For the text-containing cell, return its midpoint in (X, Y) coordinate format. 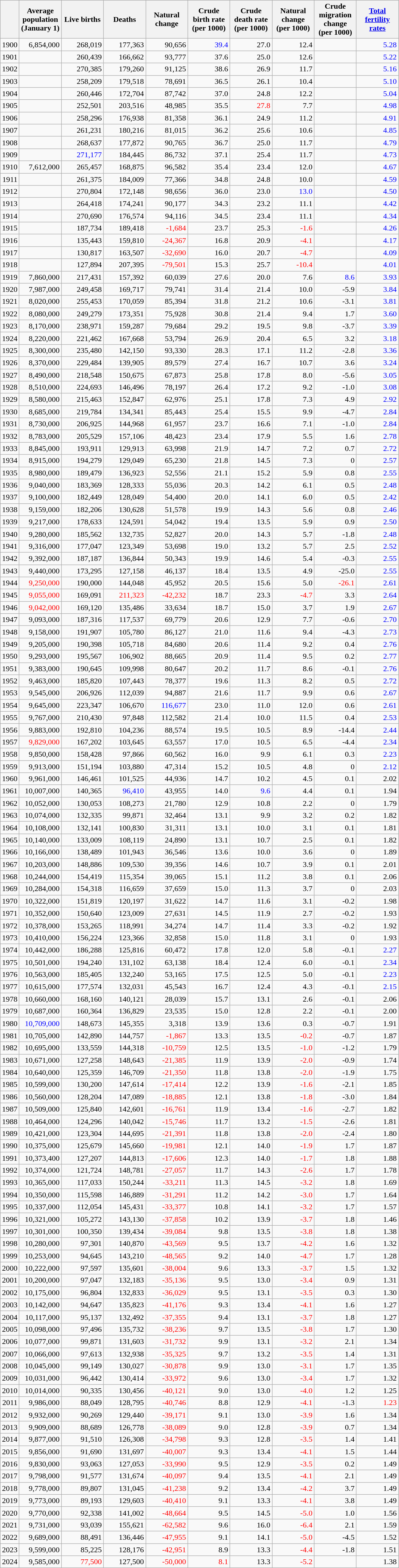
4.59 (377, 179)
179,518 (125, 81)
10,709,000 (41, 1023)
10,007,000 (41, 791)
2.02 (377, 779)
144,695 (125, 1133)
6,854,000 (41, 45)
15.3 (209, 265)
1955 (10, 717)
1.0 (335, 1513)
-5.2 (293, 1562)
26.4 (209, 387)
1900 (10, 45)
94,116 (167, 216)
152,847 (125, 400)
84,680 (167, 644)
270,690 (82, 216)
128,204 (82, 1097)
249,279 (82, 314)
9,909,000 (41, 1427)
1974 (10, 950)
-38,089 (167, 1427)
107,443 (125, 681)
8,915,000 (41, 461)
221,462 (82, 338)
2.64 (377, 595)
144,968 (125, 424)
91,510 (82, 1439)
224,693 (82, 387)
132,735 (125, 534)
9,689,000 (41, 1537)
2.92 (377, 400)
130,200 (82, 1085)
-62,582 (167, 1525)
1.74 (377, 1060)
10,222,000 (41, 1268)
159,287 (125, 326)
123,349 (125, 546)
-2.8 (335, 350)
1967 (10, 864)
130,456 (125, 1391)
132,031 (125, 987)
172,148 (125, 192)
1915 (10, 228)
129,440 (125, 1415)
260,446 (82, 94)
157,106 (125, 436)
7,860,000 (41, 277)
-1.5 (293, 1121)
87,742 (167, 94)
118,991 (125, 925)
-40,097 (167, 1476)
96,442 (82, 1378)
10,442,000 (41, 950)
7.6 (293, 277)
1997 (10, 1231)
147,089 (125, 1097)
90,335 (82, 1391)
1.85 (377, 1085)
34.8 (209, 179)
29.2 (209, 326)
129,603 (125, 1500)
5.16 (377, 69)
31,622 (167, 901)
1.46 (377, 1219)
10,142,000 (41, 1305)
1.80 (377, 1133)
38.6 (209, 69)
1969 (10, 889)
217,431 (82, 277)
270,804 (82, 192)
98,656 (167, 192)
-37,355 (167, 1317)
19.4 (209, 522)
9,856,000 (41, 1452)
28.3 (209, 350)
8,300,000 (41, 350)
177,872 (125, 142)
1956 (10, 730)
-1.2 (335, 1048)
3.81 (377, 302)
4.09 (377, 253)
2010 (10, 1391)
120,197 (125, 901)
67,873 (167, 375)
153,265 (82, 925)
-10,759 (167, 1048)
9,217,000 (41, 522)
7.1 (293, 424)
1978 (10, 999)
133,009 (82, 840)
147,614 (125, 1085)
21.8 (209, 461)
88,574 (167, 730)
1977 (10, 987)
2018 (10, 1488)
2003 (10, 1305)
112,582 (167, 717)
2023 (10, 1550)
2008 (10, 1366)
2.7 (293, 913)
134,341 (125, 412)
1950 (10, 656)
-4.3 (335, 632)
1936 (10, 485)
1964 (10, 828)
1986 (10, 1097)
-1,684 (167, 228)
1981 (10, 1036)
1.78 (377, 1170)
25.7 (251, 265)
140,870 (125, 1244)
-33,377 (167, 1207)
150,675 (125, 375)
10,117,000 (41, 1317)
-19,981 (167, 1146)
140,121 (125, 999)
182,449 (82, 497)
9,440,000 (41, 571)
158,428 (82, 754)
1983 (10, 1060)
31.4 (209, 289)
112,039 (125, 693)
10,052,000 (41, 803)
65,230 (167, 461)
1949 (10, 644)
Crude birth rate (per 1000) (209, 19)
-17,606 (167, 1158)
103,880 (125, 767)
17.2 (251, 387)
-34,798 (167, 1439)
9,778,000 (41, 1488)
191,907 (82, 632)
1958 (10, 754)
96,804 (82, 1293)
79,684 (167, 326)
24,890 (167, 840)
4.34 (377, 216)
93,777 (167, 57)
194,279 (82, 461)
-40,746 (167, 1403)
1972 (10, 925)
77,500 (82, 1562)
1975 (10, 962)
3.36 (377, 350)
43,955 (167, 791)
28,039 (167, 999)
Natural change (per 1000) (293, 19)
1937 (10, 497)
-43,569 (167, 1244)
88,049 (82, 1403)
210,430 (82, 717)
109,530 (125, 864)
146,889 (125, 1195)
1951 (10, 669)
2.57 (377, 461)
10,421,000 (41, 1133)
1971 (10, 913)
91,690 (82, 1452)
1985 (10, 1085)
131,603 (125, 1341)
1932 (10, 436)
32,464 (167, 816)
139,434 (125, 1231)
48,423 (167, 436)
80,647 (167, 669)
1960 (10, 779)
10,705,000 (41, 1036)
1904 (10, 94)
169,120 (82, 608)
5.6 (293, 509)
47,314 (167, 767)
10,560,000 (41, 1097)
2.12 (377, 767)
1998 (10, 1244)
10,098,000 (41, 1329)
1976 (10, 975)
1938 (10, 509)
10,077,000 (41, 1341)
1913 (10, 204)
132,492 (125, 1317)
8,020,000 (41, 302)
1906 (10, 118)
177,047 (82, 546)
-31,291 (167, 1195)
52,556 (167, 473)
1907 (10, 130)
-33,990 (167, 1464)
2021 (10, 1525)
190,000 (82, 583)
4.73 (377, 155)
265,457 (82, 167)
-21,391 (167, 1133)
3.08 (377, 387)
9,961,000 (41, 779)
4.79 (377, 142)
184,009 (125, 179)
182,206 (82, 509)
-39,084 (167, 1231)
26.1 (251, 81)
9,829,000 (41, 742)
9,383,000 (41, 669)
-41,238 (167, 1488)
127,258 (82, 1060)
-42,951 (167, 1550)
205,529 (82, 436)
258,209 (82, 81)
260,439 (82, 57)
170,059 (125, 302)
1987 (10, 1109)
-2.1 (335, 1085)
131,045 (125, 1488)
135,601 (125, 1268)
11.5 (293, 717)
60,039 (167, 277)
62,976 (167, 400)
4.50 (377, 192)
-17,414 (167, 1085)
178,633 (82, 522)
1980 (10, 1023)
89,807 (82, 1488)
10,464,000 (41, 1121)
115,598 (82, 1195)
117,537 (125, 620)
8,980,000 (41, 473)
108,119 (125, 840)
2011 (10, 1403)
-38,004 (167, 1268)
127,500 (125, 1562)
2.50 (377, 522)
2.00 (377, 1011)
1928 (10, 387)
141,002 (125, 1513)
1909 (10, 155)
1990 (10, 1146)
10,203,000 (41, 864)
1919 (10, 277)
1.94 (377, 791)
7,987,000 (41, 289)
183,369 (82, 485)
169,091 (82, 595)
63,138 (167, 962)
36.0 (209, 192)
258,296 (82, 118)
264,418 (82, 204)
1952 (10, 681)
1943 (10, 571)
1982 (10, 1048)
3.60 (377, 314)
8,580,000 (41, 400)
1992 (10, 1170)
10,410,000 (41, 938)
4.17 (377, 240)
10,374,000 (41, 1170)
-2.4 (335, 1133)
185,405 (82, 975)
-33,211 (167, 1183)
125,359 (82, 1072)
11.0 (251, 705)
4.01 (377, 265)
-40,121 (167, 1391)
1944 (10, 583)
131,697 (125, 1452)
27.0 (251, 45)
93,039 (82, 1525)
1925 (10, 350)
100,830 (125, 828)
1973 (10, 938)
1.51 (377, 1550)
52,827 (167, 534)
63,998 (167, 448)
100,350 (82, 1231)
78,377 (167, 681)
185,562 (82, 534)
1966 (10, 852)
10,322,000 (41, 901)
157,392 (125, 277)
8,783,000 (41, 436)
2016 (10, 1464)
142,890 (82, 1036)
20.4 (251, 338)
173,295 (82, 571)
95,137 (82, 1317)
34.5 (209, 216)
9,850,000 (41, 754)
-5.9 (335, 289)
121,724 (82, 1170)
-4.5 (335, 1537)
106,670 (125, 705)
20.7 (251, 253)
10,615,000 (41, 987)
144,813 (125, 1158)
Crude death rate (per 1000) (251, 19)
89,579 (167, 363)
126,778 (125, 1427)
-40,007 (167, 1452)
-37,858 (167, 1219)
10,031,000 (41, 1378)
1.2 (335, 1391)
2.42 (377, 497)
10,563,000 (41, 975)
8,510,000 (41, 387)
1931 (10, 424)
12.3 (209, 1158)
1.89 (377, 852)
9,798,000 (41, 1476)
136,446 (125, 1537)
53,165 (167, 975)
1947 (10, 620)
50,343 (167, 558)
5.28 (377, 45)
9,770,000 (41, 1513)
1999 (10, 1256)
92,338 (82, 1513)
3.05 (377, 375)
54,042 (167, 522)
103,645 (125, 742)
123,009 (125, 913)
8,845,000 (41, 448)
89,193 (82, 1500)
135,732 (125, 1329)
17.0 (209, 742)
10,599,000 (41, 1085)
10,671,000 (41, 1060)
81,358 (167, 118)
Live births (82, 19)
9,773,000 (41, 1500)
128,795 (125, 1403)
1935 (10, 473)
144,757 (125, 1036)
27.4 (209, 363)
101,525 (125, 779)
2.52 (377, 546)
4.4 (293, 791)
1.23 (377, 1403)
1.59 (377, 1525)
5.04 (377, 94)
10,350,000 (41, 1195)
9,055,000 (41, 595)
78,691 (167, 81)
85,225 (82, 1550)
97,496 (82, 1329)
129,049 (125, 461)
148,886 (82, 864)
135,486 (125, 608)
8,220,000 (41, 338)
10,108,000 (41, 828)
106,902 (125, 656)
15.7 (209, 999)
25.3 (251, 228)
2006 (10, 1341)
179,260 (125, 69)
150,244 (125, 1183)
37.6 (209, 57)
-38,236 (167, 1329)
186,288 (82, 950)
86,732 (167, 155)
132,240 (125, 975)
-21,385 (167, 1060)
206,925 (82, 424)
116,677 (167, 705)
193,911 (82, 448)
-0.9 (335, 1060)
10,200,000 (41, 1280)
167,202 (82, 742)
108,273 (125, 803)
45,543 (167, 987)
144,048 (125, 583)
9,645,000 (41, 705)
5.10 (377, 81)
136,844 (125, 558)
252,501 (82, 106)
31,311 (167, 828)
189,418 (125, 228)
19.0 (209, 546)
-32,690 (167, 253)
2.70 (377, 620)
88,689 (82, 1427)
90,269 (82, 1415)
195,567 (82, 656)
3.9 (293, 864)
129,913 (125, 448)
1996 (10, 1219)
10.4 (293, 81)
-4.0 (293, 1391)
223,347 (82, 705)
20.5 (209, 583)
25.6 (251, 130)
146,709 (125, 1072)
3.93 (377, 277)
172,704 (125, 94)
21.0 (209, 632)
20.2 (209, 669)
Natural change (167, 19)
207,395 (125, 265)
1963 (10, 816)
10,045,000 (41, 1366)
91,577 (82, 1476)
8,685,000 (41, 412)
46,137 (167, 571)
17.9 (251, 436)
37.1 (209, 155)
9,830,000 (41, 1464)
2.78 (377, 436)
131,102 (125, 962)
185,820 (82, 681)
1961 (10, 791)
-30,878 (167, 1366)
21.6 (209, 693)
2005 (10, 1329)
194,240 (82, 962)
1927 (10, 375)
4.26 (377, 228)
2.77 (377, 656)
145,355 (125, 1023)
9,093,000 (41, 620)
2013 (10, 1427)
2019 (10, 1500)
146,496 (125, 387)
128,333 (125, 485)
1.9 (335, 608)
1914 (10, 216)
-35,325 (167, 1354)
155,621 (125, 1525)
-15,746 (167, 1121)
130,027 (125, 1366)
1946 (10, 608)
8.1 (209, 1562)
Crude migration change (per 1000) (335, 19)
94,645 (82, 1256)
2014 (10, 1439)
112,054 (82, 1207)
109,998 (125, 669)
154,318 (82, 889)
37,659 (167, 889)
1.56 (377, 1513)
130,414 (125, 1378)
15.1 (209, 877)
4.67 (377, 167)
1921 (10, 302)
1.75 (377, 1072)
-10.4 (293, 265)
1.28 (377, 1256)
1.52 (377, 1537)
2.15 (377, 987)
1926 (10, 363)
4.8 (293, 767)
1959 (10, 767)
-1,867 (167, 1036)
9,100,000 (41, 497)
123,304 (82, 1133)
105,718 (125, 644)
93,330 (167, 350)
-50,000 (167, 1562)
36,546 (167, 852)
23.3 (251, 595)
1948 (10, 632)
1994 (10, 1195)
127,053 (125, 1464)
1903 (10, 81)
-42,232 (167, 595)
97,848 (125, 717)
1.98 (377, 901)
139,905 (125, 363)
55,036 (167, 485)
211,323 (125, 595)
1.92 (377, 925)
132,335 (82, 816)
37.0 (209, 94)
8,080,000 (41, 314)
125,816 (125, 950)
173,351 (125, 314)
9,883,000 (41, 730)
-27,057 (167, 1170)
2015 (10, 1452)
176,574 (125, 216)
9,040,000 (41, 485)
126,308 (125, 1439)
10,074,000 (41, 816)
4.91 (377, 118)
97,597 (82, 1268)
1934 (10, 461)
144,318 (125, 1048)
9,316,000 (41, 546)
10,253,000 (41, 1256)
255,453 (82, 302)
94,887 (167, 693)
206,926 (82, 693)
143,210 (125, 1256)
142,601 (125, 1109)
-35,136 (167, 1280)
23,535 (167, 1011)
131,674 (125, 1476)
94,647 (82, 1305)
229,484 (82, 363)
3.24 (377, 363)
127,894 (82, 265)
184,445 (125, 155)
10,687,000 (41, 1011)
187,187 (82, 558)
1939 (10, 522)
10,140,000 (41, 840)
8,170,000 (41, 326)
9,250,000 (41, 583)
51,578 (167, 509)
168,160 (82, 999)
1923 (10, 326)
2002 (10, 1293)
78,197 (167, 387)
2012 (10, 1415)
123,366 (125, 938)
-6.4 (293, 1525)
24.9 (251, 118)
1957 (10, 742)
1941 (10, 546)
117,033 (82, 1183)
69,779 (167, 620)
1940 (10, 534)
9,986,000 (41, 1403)
35.5 (209, 106)
10,375,000 (41, 1146)
156,224 (82, 938)
105,780 (125, 632)
116,659 (125, 889)
1908 (10, 142)
187,734 (82, 228)
-14.4 (335, 730)
-2.7 (335, 1109)
1916 (10, 240)
101,943 (125, 852)
115,354 (125, 877)
10,373,400 (41, 1158)
Total fertility rates (377, 19)
10,321,000 (41, 1219)
125,679 (82, 1146)
36.2 (209, 130)
2001 (10, 1280)
86,127 (167, 632)
104,236 (125, 730)
1.35 (377, 1366)
91,125 (167, 69)
54,400 (167, 497)
Deaths (125, 19)
5.22 (377, 57)
90,765 (167, 142)
154,419 (82, 877)
1.91 (377, 1023)
97,866 (125, 754)
5.8 (293, 950)
3,318 (167, 1023)
-21,350 (167, 1072)
105,272 (82, 1219)
36.5 (209, 81)
2017 (10, 1476)
9,599,000 (41, 1550)
145,431 (125, 1207)
2020 (10, 1513)
132,833 (125, 1293)
27,631 (167, 913)
4.5 (293, 779)
142,150 (125, 350)
31.8 (209, 302)
235,480 (82, 350)
10,301,000 (41, 1231)
27.8 (251, 106)
63,557 (167, 742)
1988 (10, 1121)
2.6 (293, 999)
268,637 (82, 142)
132,183 (125, 1280)
90,177 (167, 204)
-5.6 (335, 375)
7.2 (293, 448)
96,410 (125, 791)
268,019 (82, 45)
-33,972 (167, 1378)
261,375 (82, 179)
271,177 (82, 155)
2009 (10, 1378)
2.01 (377, 864)
151,819 (82, 901)
9,767,000 (41, 717)
-48,664 (167, 1513)
2.03 (377, 889)
9,042,000 (41, 608)
1979 (10, 1011)
135,823 (125, 1305)
21.9 (209, 448)
10,280,000 (41, 1244)
130,628 (125, 509)
168,875 (125, 167)
169,717 (125, 289)
21.2 (251, 302)
-1.3 (335, 1403)
16.6 (251, 424)
1.88 (377, 1158)
2.53 (377, 717)
10,378,000 (41, 925)
2024 (10, 1562)
-24,367 (167, 240)
1.64 (377, 1195)
3.84 (377, 289)
10,365,000 (41, 1183)
97,613 (82, 1354)
166,662 (125, 57)
10,284,000 (41, 889)
90,656 (167, 45)
33,634 (167, 608)
1989 (10, 1133)
10,660,000 (41, 999)
1970 (10, 901)
39,065 (167, 877)
132,141 (82, 828)
133,559 (82, 1048)
2.46 (377, 509)
1.57 (377, 1207)
2.73 (377, 632)
25.8 (209, 375)
187,316 (82, 620)
2000 (10, 1268)
5.5 (293, 436)
127,158 (125, 571)
9,545,000 (41, 693)
15.6 (251, 583)
-1.7 (293, 1158)
34,274 (167, 925)
130,053 (82, 803)
1918 (10, 265)
10,244,000 (41, 877)
-25.0 (335, 571)
2.44 (377, 730)
-26.1 (335, 583)
-16,761 (167, 1109)
16.8 (209, 240)
177,574 (82, 987)
2004 (10, 1317)
218,548 (82, 375)
32,858 (167, 938)
Average population (January 1) (41, 19)
9,158,000 (41, 632)
97,301 (82, 1244)
10,175,000 (41, 1293)
1962 (10, 803)
21,780 (167, 803)
1.25 (377, 1391)
190,398 (82, 644)
143,130 (125, 1219)
19.6 (209, 681)
136,923 (125, 473)
1911 (10, 179)
39.4 (209, 45)
9,280,000 (41, 534)
4.85 (377, 130)
136,829 (125, 1011)
85,443 (167, 412)
81,015 (167, 130)
-79,501 (167, 265)
163,507 (125, 253)
30.8 (209, 314)
93,063 (82, 1464)
9,463,000 (41, 681)
128,176 (125, 1550)
125,840 (82, 1109)
1920 (10, 289)
36.7 (209, 142)
48,985 (167, 106)
60,472 (167, 950)
9,159,000 (41, 509)
4.3 (293, 987)
9,877,000 (41, 1439)
27.6 (209, 277)
77,366 (167, 179)
79,741 (167, 289)
1917 (10, 253)
1902 (10, 69)
10,501,000 (41, 962)
148,781 (125, 1170)
146,461 (82, 779)
174,241 (125, 204)
167,668 (125, 338)
-48,565 (167, 1256)
9,913,000 (41, 767)
177,363 (125, 45)
261,231 (82, 130)
15.5 (251, 412)
10,695,000 (41, 1048)
249,458 (82, 289)
8.8 (209, 1403)
160,364 (82, 1011)
1924 (10, 338)
35.4 (209, 167)
21.1 (209, 473)
203,516 (125, 106)
9,932,000 (41, 1415)
1954 (10, 705)
2.27 (377, 950)
-39,171 (167, 1415)
12.6 (293, 57)
13.7 (251, 1244)
1910 (10, 167)
-31,732 (167, 1341)
5.4 (293, 558)
124,296 (82, 1121)
75,928 (167, 314)
1945 (10, 595)
1929 (10, 400)
-41,176 (167, 1305)
-40,410 (167, 1500)
138,489 (82, 852)
34.3 (209, 204)
9,585,000 (41, 1562)
-18,885 (167, 1097)
1995 (10, 1207)
132,938 (125, 1354)
1.44 (377, 1452)
8.2 (293, 681)
140,365 (82, 791)
3.39 (377, 326)
180,216 (125, 130)
8.0 (293, 375)
2022 (10, 1537)
45,952 (167, 583)
3.18 (377, 338)
23.2 (251, 204)
124,591 (125, 522)
1953 (10, 693)
-0.3 (335, 558)
-47,955 (167, 1537)
238,971 (82, 326)
1968 (10, 877)
1933 (10, 448)
1.84 (377, 1097)
10,509,000 (41, 1109)
1905 (10, 106)
20.3 (209, 485)
1901 (10, 57)
176,938 (125, 118)
60,562 (167, 754)
9,392,000 (41, 558)
140,042 (125, 1121)
-36,029 (167, 1293)
1922 (10, 314)
145,660 (125, 1146)
2007 (10, 1354)
1930 (10, 412)
8,730,000 (41, 424)
17.5 (209, 975)
9,293,000 (41, 656)
148,643 (125, 1060)
1993 (10, 1183)
10,066,000 (41, 1354)
53,698 (167, 546)
10,640,000 (41, 1072)
127,207 (82, 1158)
219,784 (82, 412)
10,166,000 (41, 852)
190,645 (82, 669)
10,014,000 (41, 1391)
189,479 (82, 473)
96,582 (167, 167)
97,047 (82, 1280)
4.98 (377, 106)
10,337,000 (41, 1207)
1984 (10, 1072)
128,049 (125, 497)
1912 (10, 192)
61,957 (167, 424)
151,194 (82, 767)
88,665 (167, 656)
36.1 (209, 118)
215,463 (82, 400)
148,673 (82, 1023)
159,810 (125, 240)
4.42 (377, 204)
1942 (10, 558)
39,356 (167, 864)
130,817 (82, 253)
7,612,000 (41, 167)
270,385 (82, 69)
-0.6 (335, 620)
99,149 (82, 1366)
9,205,000 (41, 644)
25.1 (209, 400)
1991 (10, 1158)
88,491 (82, 1537)
53,794 (167, 338)
1965 (10, 840)
1.41 (377, 1439)
44,936 (167, 779)
9,731,000 (41, 1525)
8,370,000 (41, 363)
10,352,000 (41, 913)
8,490,000 (41, 375)
150,640 (82, 913)
85,394 (167, 302)
17.1 (251, 350)
135,443 (82, 240)
1.69 (377, 1183)
192,810 (82, 730)
